Locate the cell with the specified text and output its (X, Y) center coordinate. 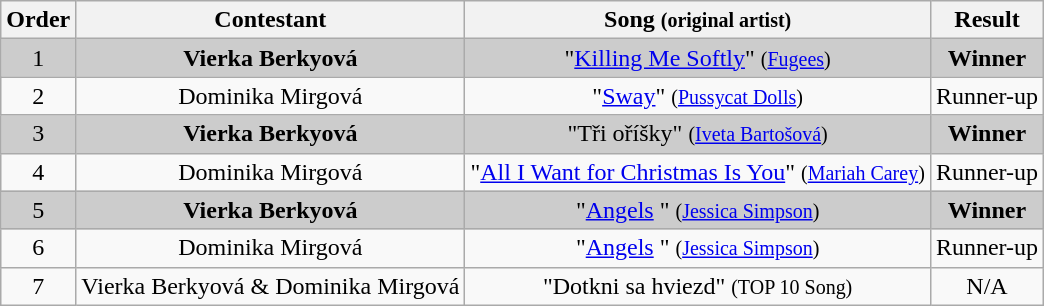
"Dotkni sa hviezd" (TOP 10 Song) (698, 286)
"All I Want for Christmas Is You" (Mariah Carey) (698, 172)
Contestant (270, 20)
"Sway" (Pussycat Dolls) (698, 96)
2 (38, 96)
"Killing Me Softly" (Fugees) (698, 58)
Vierka Berkyová & Dominika Mirgová (270, 286)
4 (38, 172)
6 (38, 248)
Song (original artist) (698, 20)
3 (38, 134)
Order (38, 20)
5 (38, 210)
"Tři oříšky" (Iveta Bartošová) (698, 134)
7 (38, 286)
1 (38, 58)
N/A (986, 286)
Result (986, 20)
